Detect which cell encompasses the target text, then output its (X, Y) center coordinate. 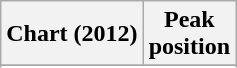
Peakposition (189, 34)
Chart (2012) (72, 34)
